Detect which cell encompasses the target text, then output its [x, y] center coordinate. 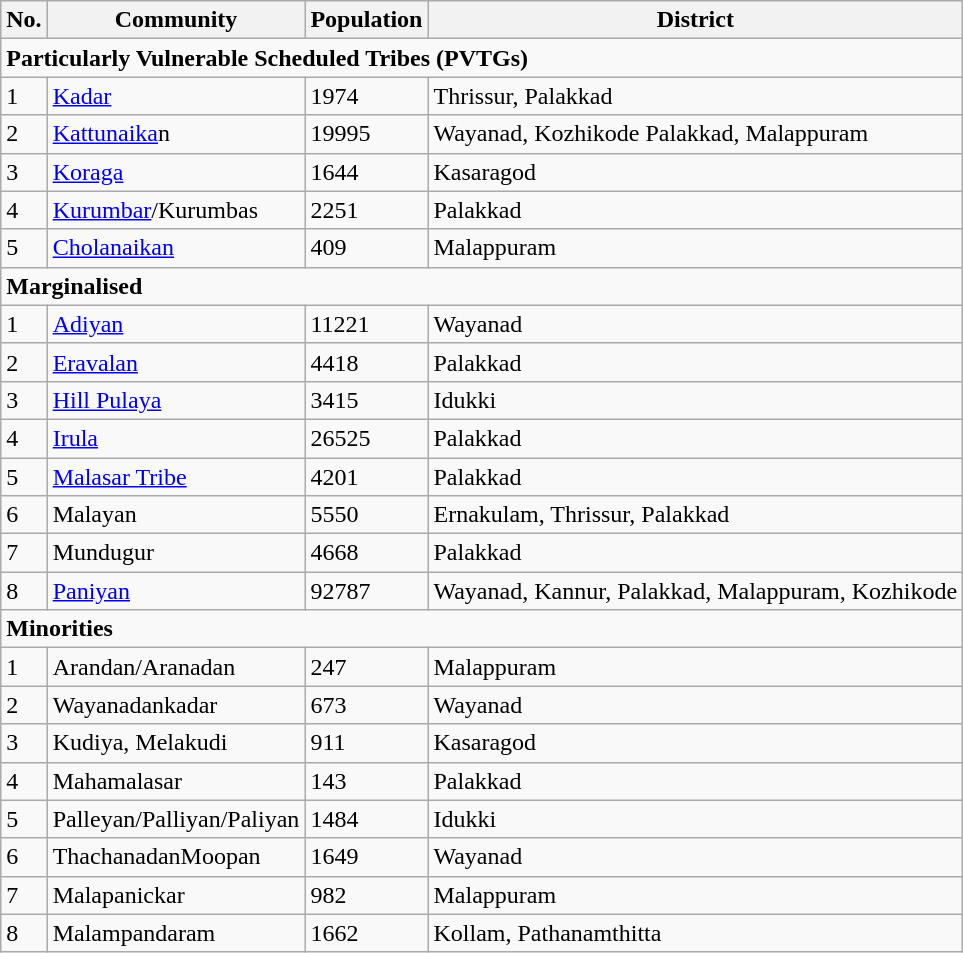
Adiyan [176, 324]
No. [24, 20]
1644 [366, 172]
2251 [366, 210]
Malayan [176, 515]
247 [366, 667]
Wayanad, Kannur, Palakkad, Malappuram, Kozhikode [696, 591]
Marginalised [482, 286]
Kurumbar/Kurumbas [176, 210]
Arandan/Aranadan [176, 667]
673 [366, 705]
409 [366, 248]
Ernakulam, Thrissur, Palakkad [696, 515]
Community [176, 20]
4418 [366, 362]
5550 [366, 515]
District [696, 20]
Malasar Tribe [176, 477]
982 [366, 895]
Kattunaikan [176, 134]
911 [366, 743]
Population [366, 20]
143 [366, 781]
Wayanadankadar [176, 705]
92787 [366, 591]
Wayanad, Kozhikode Palakkad, Malappuram [696, 134]
19995 [366, 134]
Paniyan [176, 591]
Kollam, Pathanamthitta [696, 933]
Thrissur, Palakkad [696, 96]
1649 [366, 857]
Particularly Vulnerable Scheduled Tribes (PVTGs) [482, 58]
11221 [366, 324]
Malapanickar [176, 895]
1662 [366, 933]
Minorities [482, 629]
Cholanaikan [176, 248]
Mundugur [176, 553]
Hill Pulaya [176, 400]
3415 [366, 400]
Malampandaram [176, 933]
1484 [366, 819]
Kudiya, Melakudi [176, 743]
1974 [366, 96]
4201 [366, 477]
Palleyan/Palliyan/Paliyan [176, 819]
Irula [176, 438]
26525 [366, 438]
Eravalan [176, 362]
Koraga [176, 172]
Kadar [176, 96]
Mahamalasar [176, 781]
ThachanadanMoopan [176, 857]
4668 [366, 553]
